Determine the (x, y) coordinate at the center of the cell enclosing the given text.  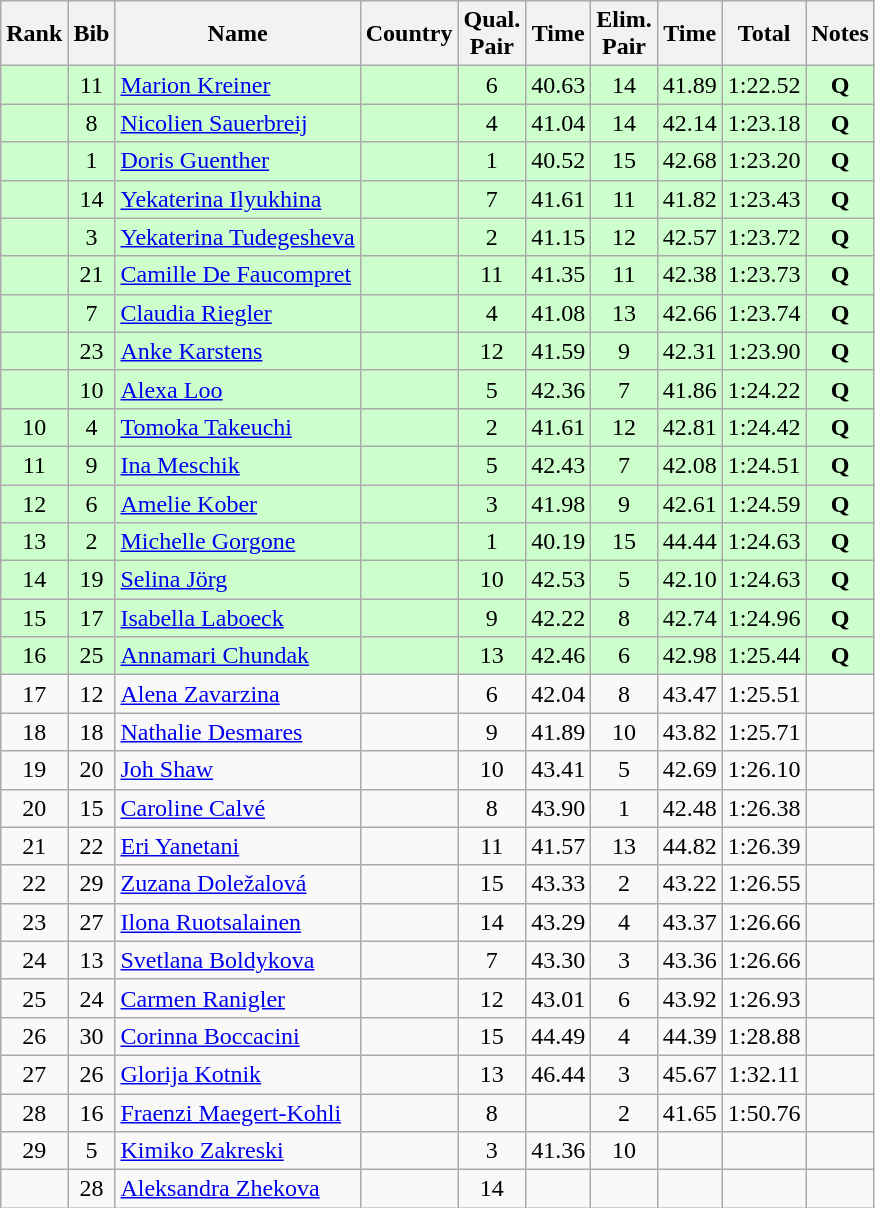
Yekaterina Tudegesheva (238, 237)
44.44 (690, 542)
42.10 (690, 580)
42.36 (558, 389)
1:50.76 (764, 1113)
Ina Meschik (238, 465)
Caroline Calvé (238, 808)
41.59 (558, 351)
42.69 (690, 770)
1:23.74 (764, 313)
Eri Yanetani (238, 846)
43.41 (558, 770)
Joh Shaw (238, 770)
Kimiko Zakreski (238, 1151)
1:26.55 (764, 884)
42.48 (690, 808)
Qual. Pair (492, 34)
Marion Kreiner (238, 85)
Claudia Riegler (238, 313)
43.33 (558, 884)
43.92 (690, 998)
43.01 (558, 998)
42.04 (558, 694)
1:23.18 (764, 123)
42.43 (558, 465)
41.08 (558, 313)
41.86 (690, 389)
42.53 (558, 580)
Nathalie Desmares (238, 732)
41.04 (558, 123)
43.30 (558, 960)
42.08 (690, 465)
1:24.51 (764, 465)
Ilona Ruotsalainen (238, 922)
42.31 (690, 351)
1:26.93 (764, 998)
42.14 (690, 123)
Camille De Faucompret (238, 275)
41.36 (558, 1151)
Amelie Kober (238, 503)
Rank (34, 34)
Bib (92, 34)
Nicolien Sauerbreij (238, 123)
1:26.10 (764, 770)
1:25.71 (764, 732)
Michelle Gorgone (238, 542)
41.82 (690, 199)
44.49 (558, 1036)
43.22 (690, 884)
Zuzana Doležalová (238, 884)
40.63 (558, 85)
41.98 (558, 503)
44.39 (690, 1036)
43.37 (690, 922)
41.35 (558, 275)
Anke Karstens (238, 351)
1:26.38 (764, 808)
43.82 (690, 732)
1:24.96 (764, 618)
Total (764, 34)
1:23.72 (764, 237)
43.90 (558, 808)
Glorija Kotnik (238, 1074)
1:25.44 (764, 656)
Aleksandra Zhekova (238, 1189)
Svetlana Boldykova (238, 960)
1:32.11 (764, 1074)
Yekaterina Ilyukhina (238, 199)
44.82 (690, 846)
40.52 (558, 161)
42.81 (690, 427)
42.68 (690, 161)
Selina Jörg (238, 580)
Doris Guenther (238, 161)
Isabella Laboeck (238, 618)
Notes (840, 34)
Carmen Ranigler (238, 998)
43.29 (558, 922)
42.22 (558, 618)
41.15 (558, 237)
43.36 (690, 960)
Alexa Loo (238, 389)
Elim. Pair (624, 34)
42.61 (690, 503)
1:24.42 (764, 427)
Fraenzi Maegert-Kohli (238, 1113)
41.57 (558, 846)
45.67 (690, 1074)
Country (409, 34)
42.46 (558, 656)
1:23.90 (764, 351)
Tomoka Takeuchi (238, 427)
1:28.88 (764, 1036)
43.47 (690, 694)
1:23.20 (764, 161)
1:22.52 (764, 85)
1:26.39 (764, 846)
42.66 (690, 313)
1:25.51 (764, 694)
Alena Zavarzina (238, 694)
1:23.73 (764, 275)
Name (238, 34)
41.65 (690, 1113)
42.98 (690, 656)
1:24.22 (764, 389)
Corinna Boccacini (238, 1036)
30 (92, 1036)
42.38 (690, 275)
42.57 (690, 237)
1:24.59 (764, 503)
42.74 (690, 618)
Annamari Chundak (238, 656)
46.44 (558, 1074)
1:23.43 (764, 199)
40.19 (558, 542)
